Pinpoint the cell where the given text exists, returning its (x, y) midpoint coordinate. 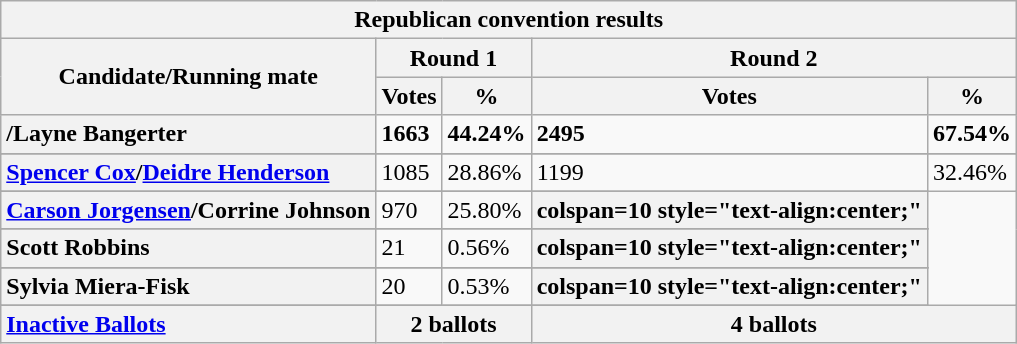
Sylvia Miera-Fisk (188, 286)
Round 1 (454, 58)
2 ballots (454, 324)
Inactive Ballots (188, 324)
44.24% (486, 134)
0.53% (486, 286)
Republican convention results (509, 20)
Spencer Cox/Deidre Henderson (188, 172)
0.56% (486, 248)
67.54% (972, 134)
32.46% (972, 172)
970 (409, 210)
Carson Jorgensen/Corrine Johnson (188, 210)
1199 (729, 172)
4 ballots (774, 324)
Round 2 (774, 58)
2495 (729, 134)
Candidate/Running mate (188, 77)
/Layne Bangerter (188, 134)
28.86% (486, 172)
Scott Robbins (188, 248)
20 (409, 286)
1663 (409, 134)
1085 (409, 172)
25.80% (486, 210)
21 (409, 248)
